Detect which cell encompasses the target text, then output its [x, y] center coordinate. 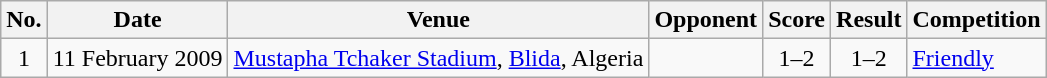
Venue [438, 20]
Score [797, 20]
Friendly [976, 58]
11 February 2009 [138, 58]
No. [24, 20]
Date [138, 20]
Result [869, 20]
Competition [976, 20]
1 [24, 58]
Mustapha Tchaker Stadium, Blida, Algeria [438, 58]
Opponent [706, 20]
